Capture the cell that displays the provided text and extract its [X, Y] central coordinate. 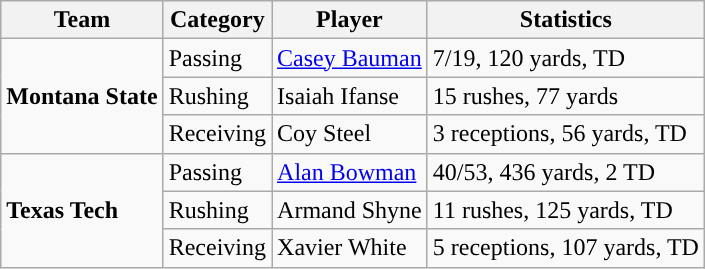
Xavier White [350, 248]
5 receptions, 107 yards, TD [566, 248]
Category [217, 20]
Player [350, 20]
7/19, 120 yards, TD [566, 58]
Montana State [82, 96]
Casey Bauman [350, 58]
Team [82, 20]
Coy Steel [350, 134]
40/53, 436 yards, 2 TD [566, 172]
Texas Tech [82, 210]
Armand Shyne [350, 210]
11 rushes, 125 yards, TD [566, 210]
Alan Bowman [350, 172]
Statistics [566, 20]
3 receptions, 56 yards, TD [566, 134]
Isaiah Ifanse [350, 96]
15 rushes, 77 yards [566, 96]
